Return the (X, Y) coordinate for the center point of the cell that contains the specified text.  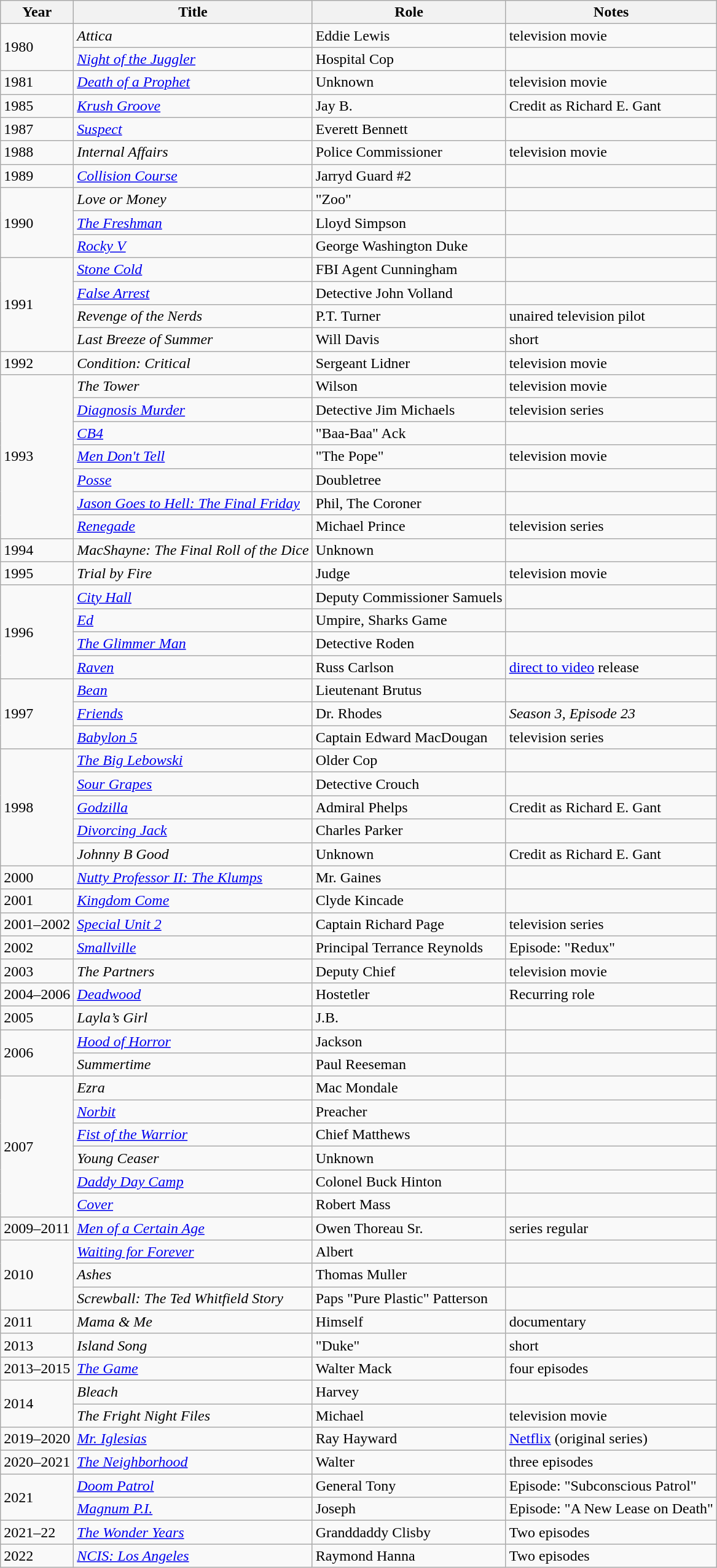
Detective Crouch (409, 784)
Paul Reeseman (409, 1065)
Hostetler (409, 994)
NCIS: Los Angeles (193, 1556)
Posse (193, 480)
Everett Bennett (409, 129)
Episode: "Redux" (611, 947)
Ezra (193, 1088)
False Arrest (193, 293)
Lieutenant Brutus (409, 691)
Godzilla (193, 807)
Notes (611, 12)
Doubletree (409, 480)
Special Unit 2 (193, 924)
1993 (37, 457)
Cover (193, 1205)
Russ Carlson (409, 667)
Joseph (409, 1509)
Admiral Phelps (409, 807)
Robert Mass (409, 1205)
"The Pope" (409, 457)
1996 (37, 632)
The Tower (193, 386)
Rocky V (193, 246)
Episode: "A New Lease on Death" (611, 1509)
Condition: Critical (193, 363)
Layla’s Girl (193, 1017)
Young Ceaser (193, 1158)
Wilson (409, 386)
2005 (37, 1017)
Death of a Prophet (193, 82)
Umpire, Sharks Game (409, 620)
Captain Edward MacDougan (409, 737)
The Freshman (193, 222)
Season 3, Episode 23 (611, 714)
four episodes (611, 1368)
Harvey (409, 1392)
J.B. (409, 1017)
Stone Cold (193, 269)
Trial by Fire (193, 573)
Walter (409, 1462)
2003 (37, 971)
Collision Course (193, 176)
2014 (37, 1403)
Raymond Hanna (409, 1556)
Bleach (193, 1392)
"Baa-Baa" Ack (409, 433)
The Game (193, 1368)
CB4 (193, 433)
Renegade (193, 527)
2004–2006 (37, 994)
The Partners (193, 971)
Johnny B Good (193, 854)
Netflix (original series) (611, 1439)
Ray Hayward (409, 1439)
2019–2020 (37, 1439)
1992 (37, 363)
series regular (611, 1228)
documentary (611, 1322)
Episode: "Subconscious Patrol" (611, 1486)
Doom Patrol (193, 1486)
Mr. Iglesias (193, 1439)
City Hall (193, 597)
Last Breeze of Summer (193, 340)
2022 (37, 1556)
The Big Lebowski (193, 761)
Smallville (193, 947)
Raven (193, 667)
1997 (37, 714)
Island Song (193, 1345)
Paps "Pure Plastic" Patterson (409, 1298)
Mac Mondale (409, 1088)
Friends (193, 714)
1980 (37, 47)
Suspect (193, 129)
The Neighborhood (193, 1462)
Year (37, 12)
2000 (37, 877)
Owen Thoreau Sr. (409, 1228)
Love or Money (193, 199)
2001–2002 (37, 924)
Fist of the Warrior (193, 1135)
Granddaddy Clisby (409, 1532)
Police Commissioner (409, 152)
Mr. Gaines (409, 877)
Ashes (193, 1275)
Hospital Cop (409, 59)
2020–2021 (37, 1462)
Eddie Lewis (409, 36)
2013 (37, 1345)
2021 (37, 1497)
2006 (37, 1053)
Nutty Professor II: The Klumps (193, 877)
2002 (37, 947)
Captain Richard Page (409, 924)
Screwball: The Ted Whitfield Story (193, 1298)
Michael Prince (409, 527)
Deputy Chief (409, 971)
Clyde Kincade (409, 901)
Judge (409, 573)
Himself (409, 1322)
Babylon 5 (193, 737)
Michael (409, 1415)
Jackson (409, 1041)
1987 (37, 129)
1990 (37, 222)
Sour Grapes (193, 784)
2021–22 (37, 1532)
Magnum P.I. (193, 1509)
George Washington Duke (409, 246)
Waiting for Forever (193, 1252)
Mama & Me (193, 1322)
Recurring role (611, 994)
The Glimmer Man (193, 643)
Internal Affairs (193, 152)
1991 (37, 304)
FBI Agent Cunningham (409, 269)
Norbit (193, 1111)
Albert (409, 1252)
Deputy Commissioner Samuels (409, 597)
2001 (37, 901)
Preacher (409, 1111)
Men of a Certain Age (193, 1228)
Night of the Juggler (193, 59)
Krush Groove (193, 106)
Walter Mack (409, 1368)
Dr. Rhodes (409, 714)
2007 (37, 1147)
Detective Jim Michaels (409, 410)
Charles Parker (409, 831)
Sergeant Lidner (409, 363)
1988 (37, 152)
"Duke" (409, 1345)
Title (193, 12)
2013–2015 (37, 1368)
Older Cop (409, 761)
Role (409, 12)
Ed (193, 620)
1989 (37, 176)
Jay B. (409, 106)
Diagnosis Murder (193, 410)
2010 (37, 1275)
Jarryd Guard #2 (409, 176)
1981 (37, 82)
Lloyd Simpson (409, 222)
1998 (37, 807)
Divorcing Jack (193, 831)
1985 (37, 106)
Chief Matthews (409, 1135)
Principal Terrance Reynolds (409, 947)
Phil, The Coroner (409, 503)
Revenge of the Nerds (193, 316)
Daddy Day Camp (193, 1182)
General Tony (409, 1486)
The Wonder Years (193, 1532)
unaired television pilot (611, 316)
Will Davis (409, 340)
Detective Roden (409, 643)
The Fright Night Files (193, 1415)
direct to video release (611, 667)
1995 (37, 573)
2011 (37, 1322)
MacShayne: The Final Roll of the Dice (193, 550)
Deadwood (193, 994)
three episodes (611, 1462)
1994 (37, 550)
Men Don't Tell (193, 457)
2009–2011 (37, 1228)
P.T. Turner (409, 316)
Kingdom Come (193, 901)
Bean (193, 691)
Summertime (193, 1065)
Colonel Buck Hinton (409, 1182)
"Zoo" (409, 199)
Thomas Muller (409, 1275)
Jason Goes to Hell: The Final Friday (193, 503)
Detective John Volland (409, 293)
Hood of Horror (193, 1041)
Attica (193, 36)
